Determine the (X, Y) coordinate at the center of the cell enclosing the given text.  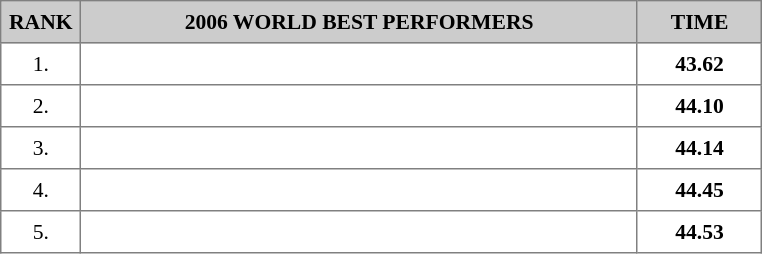
43.62 (699, 64)
TIME (699, 22)
3. (41, 148)
5. (41, 232)
2. (41, 106)
44.14 (699, 148)
1. (41, 64)
2006 WORLD BEST PERFORMERS (359, 22)
4. (41, 190)
44.45 (699, 190)
44.10 (699, 106)
44.53 (699, 232)
RANK (41, 22)
